Search for the cell housing the specified text and yield its [X, Y] center coordinate. 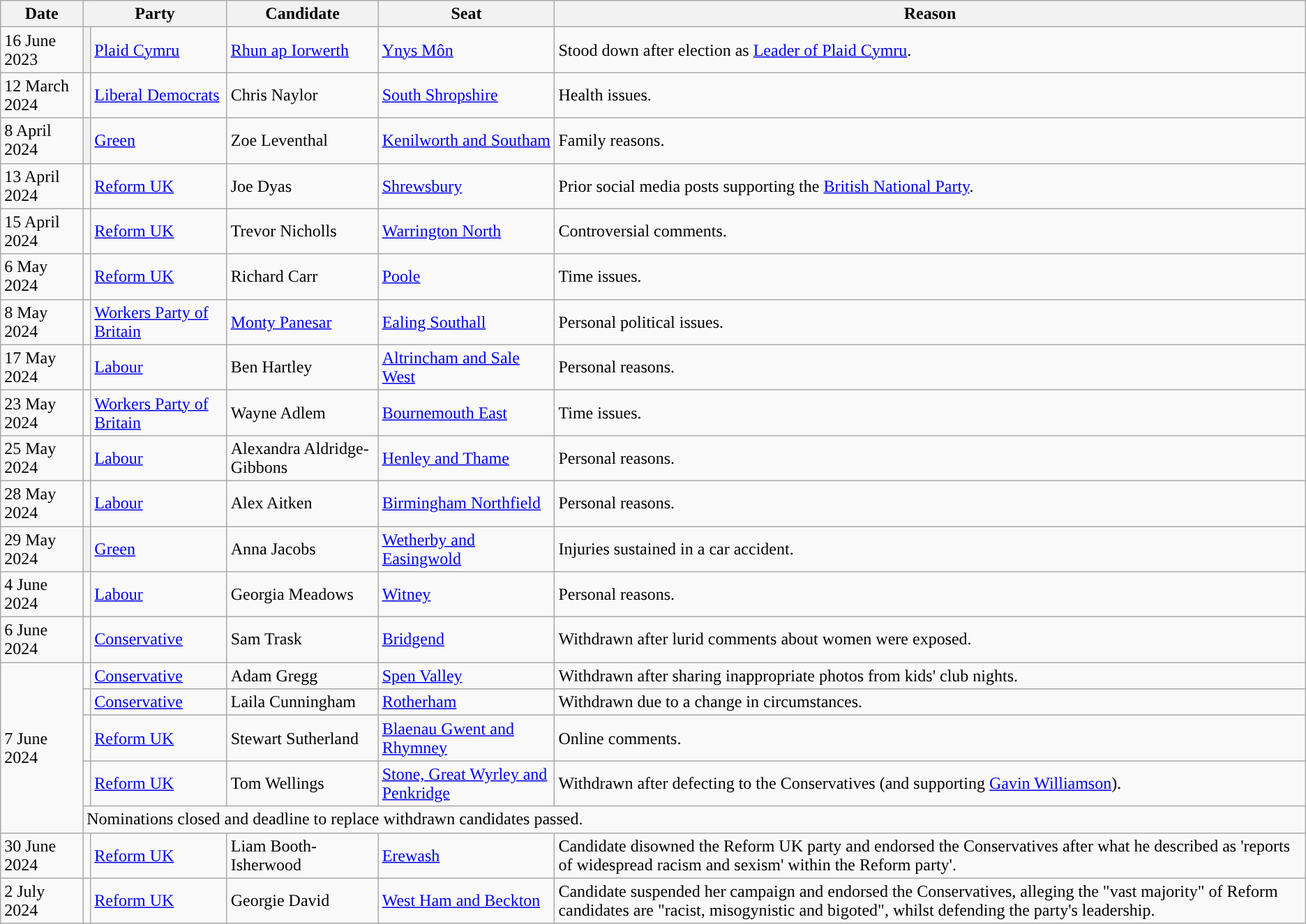
13 April 2024 [42, 185]
7 June 2024 [42, 748]
Richard Carr [303, 276]
Spen Valley [466, 676]
Liberal Democrats [159, 95]
12 March 2024 [42, 95]
Henley and Thame [466, 457]
Shrewsbury [466, 185]
Tom Wellings [303, 784]
Poole [466, 276]
Kenilworth and Southam [466, 141]
6 May 2024 [42, 276]
25 May 2024 [42, 457]
29 May 2024 [42, 548]
Ben Hartley [303, 367]
Liam Booth-Isherwood [303, 855]
Monty Panesar [303, 322]
Ynys Môn [466, 50]
6 June 2024 [42, 640]
Party [155, 14]
Blaenau Gwent and Rhymney [466, 738]
Alex Aitken [303, 503]
Family reasons. [930, 141]
17 May 2024 [42, 367]
4 June 2024 [42, 594]
Stood down after election as Leader of Plaid Cymru. [930, 50]
Chris Naylor [303, 95]
8 April 2024 [42, 141]
8 May 2024 [42, 322]
Georgia Meadows [303, 594]
South Shropshire [466, 95]
15 April 2024 [42, 232]
Withdrawn after lurid comments about women were exposed. [930, 640]
Rhun ap Iorwerth [303, 50]
Withdrawn after defecting to the Conservatives (and supporting Gavin Williamson). [930, 784]
Adam Gregg [303, 676]
Candidate [303, 14]
Nominations closed and deadline to replace withdrawn candidates passed. [694, 819]
Alexandra Aldridge-Gibbons [303, 457]
Witney [466, 594]
Georgie David [303, 901]
2 July 2024 [42, 901]
Ealing Southall [466, 322]
Reason [930, 14]
Online comments. [930, 738]
Trevor Nicholls [303, 232]
Wayne Adlem [303, 413]
Stone, Great Wyrley and Penkridge [466, 784]
West Ham and Beckton [466, 901]
Zoe Leventhal [303, 141]
Health issues. [930, 95]
Injuries sustained in a car accident. [930, 548]
Rotherham [466, 702]
Prior social media posts supporting the British National Party. [930, 185]
Birmingham Northfield [466, 503]
Altrincham and Sale West [466, 367]
Stewart Sutherland [303, 738]
30 June 2024 [42, 855]
Personal political issues. [930, 322]
Withdrawn due to a change in circumstances. [930, 702]
Bournemouth East [466, 413]
Erewash [466, 855]
Sam Trask [303, 640]
16 June 2023 [42, 50]
Wetherby and Easingwold [466, 548]
Controversial comments. [930, 232]
Laila Cunningham [303, 702]
Seat [466, 14]
Date [42, 14]
Withdrawn after sharing inappropriate photos from kids' club nights. [930, 676]
Anna Jacobs [303, 548]
Warrington North [466, 232]
Plaid Cymru [159, 50]
Bridgend [466, 640]
Joe Dyas [303, 185]
23 May 2024 [42, 413]
28 May 2024 [42, 503]
